From the cell containing the given text, extract its center point as [X, Y] coordinate. 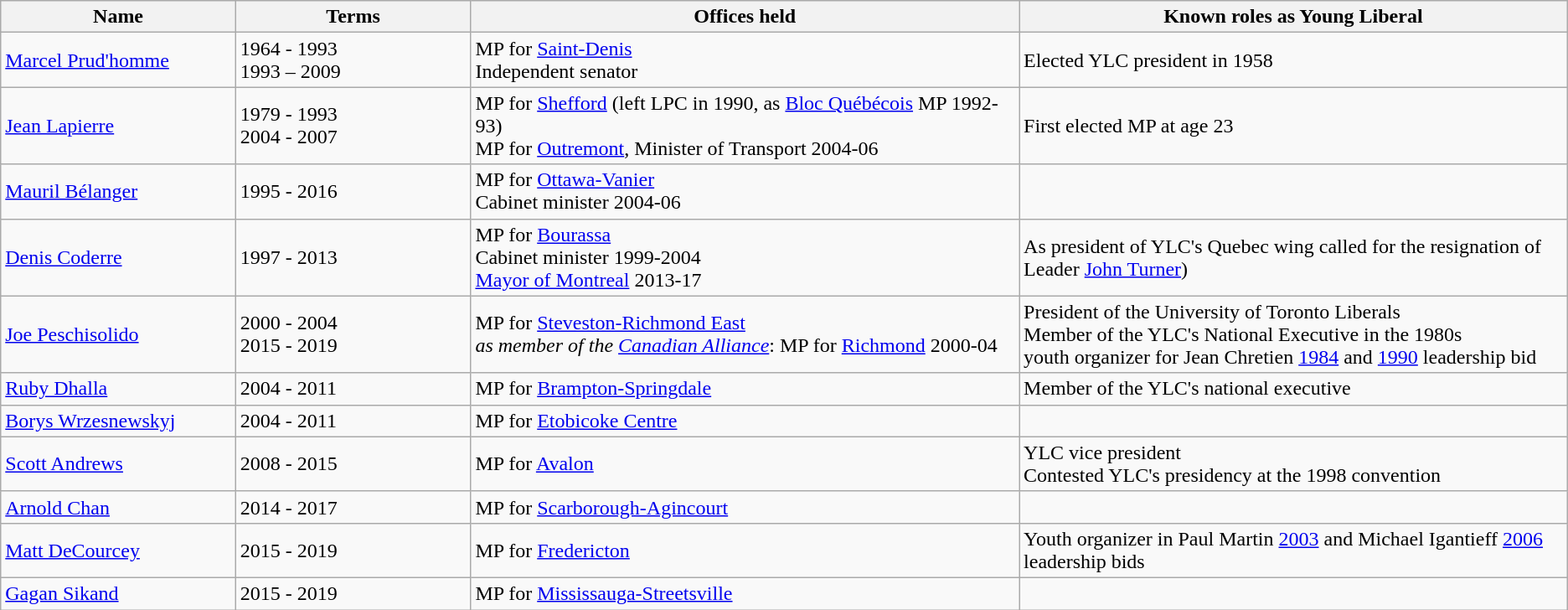
MP for Scarborough-Agincourt [745, 507]
YLC vice presidentContested YLC's presidency at the 1998 convention [1293, 464]
Scott Andrews [119, 464]
1995 - 2016 [353, 191]
Denis Coderre [119, 257]
Matt DeCourcey [119, 550]
Known roles as Young Liberal [1293, 17]
Name [119, 17]
Ruby Dhalla [119, 389]
MP for Mississauga-Streetsville [745, 593]
Borys Wrzesnewskyj [119, 421]
Member of the YLC's national executive [1293, 389]
Marcel Prud'homme [119, 60]
1997 - 2013 [353, 257]
First elected MP at age 23 [1293, 126]
Terms [353, 17]
Arnold Chan [119, 507]
MP for Ottawa-Vanier Cabinet minister 2004-06 [745, 191]
2008 - 2015 [353, 464]
MP for Steveston-Richmond East as member of the Canadian Alliance: MP for Richmond 2000-04 [745, 334]
1979 - 1993 2004 - 2007 [353, 126]
2014 - 2017 [353, 507]
Gagan Sikand [119, 593]
Offices held [745, 17]
2000 - 20042015 - 2019 [353, 334]
MP for Saint-Denis Independent senator [745, 60]
MP for Fredericton [745, 550]
MP for Shefford (left LPC in 1990, as Bloc Québécois MP 1992-93) MP for Outremont, Minister of Transport 2004-06 [745, 126]
MP for Bourassa Cabinet minister 1999-2004Mayor of Montreal 2013-17 [745, 257]
As president of YLC's Quebec wing called for the resignation of Leader John Turner) [1293, 257]
Jean Lapierre [119, 126]
1964 - 19931993 – 2009 [353, 60]
Joe Peschisolido [119, 334]
MP for Brampton-Springdale [745, 389]
Mauril Bélanger [119, 191]
MP for Avalon [745, 464]
MP for Etobicoke Centre [745, 421]
Elected YLC president in 1958 [1293, 60]
Youth organizer in Paul Martin 2003 and Michael Igantieff 2006 leadership bids [1293, 550]
